Find where the given text appears and provide that cell's center as [X, Y] coordinate. 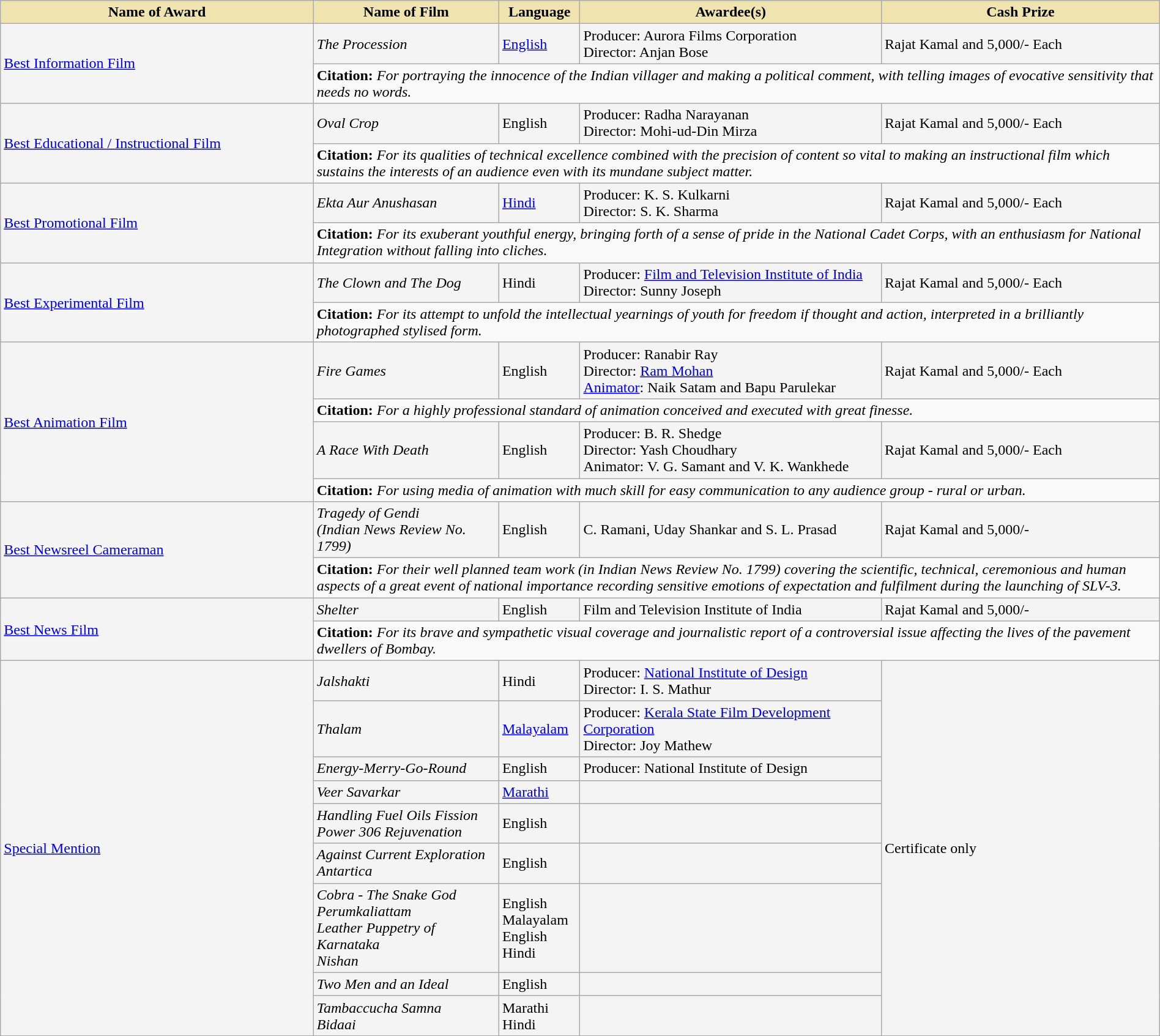
Cash Prize [1021, 12]
Name of Award [157, 12]
Certificate only [1021, 848]
Best Animation Film [157, 422]
Citation: For a highly professional standard of animation conceived and executed with great finesse. [737, 410]
Producer: Kerala State Film Development CorporationDirector: Joy Mathew [731, 729]
A Race With Death [406, 450]
Producer: B. R. ShedgeDirector: Yash ChoudharyAnimator: V. G. Samant and V. K. Wankhede [731, 450]
C. Ramani, Uday Shankar and S. L. Prasad [731, 530]
Language [540, 12]
Producer: Film and Television Institute of IndiaDirector: Sunny Joseph [731, 283]
Producer: K. S. KulkarniDirector: S. K. Sharma [731, 203]
Producer: Aurora Films CorporationDirector: Anjan Bose [731, 44]
Producer: National Institute of Design [731, 769]
MarathiHindi [540, 1016]
Special Mention [157, 848]
Best Promotional Film [157, 223]
Tambaccucha SamnaBidaai [406, 1016]
Best Newsreel Cameraman [157, 550]
Cobra - The Snake GodPerumkaliattamLeather Puppetry of KarnatakaNishan [406, 928]
EnglishMalayalamEnglishHindi [540, 928]
Jalshakti [406, 680]
Best News Film [157, 629]
Fire Games [406, 370]
Tragedy of Gendi(Indian News Review No. 1799) [406, 530]
Marathi [540, 792]
The Procession [406, 44]
Two Men and an Ideal [406, 984]
Name of Film [406, 12]
Energy-Merry-Go-Round [406, 769]
Producer: Ranabir RayDirector: Ram MohanAnimator: Naik Satam and Bapu Parulekar [731, 370]
Thalam [406, 729]
Oval Crop [406, 124]
Against Current Exploration Antartica [406, 863]
Producer: Radha NarayananDirector: Mohi-ud-Din Mirza [731, 124]
Best Information Film [157, 64]
Shelter [406, 609]
Producer: National Institute of DesignDirector: I. S. Mathur [731, 680]
Awardee(s) [731, 12]
Best Educational / Instructional Film [157, 143]
The Clown and The Dog [406, 283]
Film and Television Institute of India [731, 609]
Veer Savarkar [406, 792]
Handling Fuel Oils Fission Power 306 Rejuvenation [406, 824]
Best Experimental Film [157, 302]
Ekta Aur Anushasan [406, 203]
Citation: For using media of animation with much skill for easy communication to any audience group - rural or urban. [737, 490]
Malayalam [540, 729]
